From the cell containing the given text, extract its center point as (x, y) coordinate. 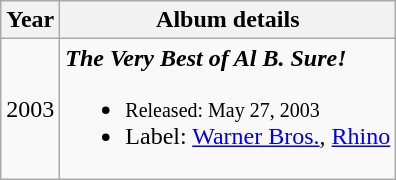
Year (30, 20)
2003 (30, 109)
Album details (228, 20)
The Very Best of Al B. Sure! Released: May 27, 2003Label: Warner Bros., Rhino (228, 109)
